Pinpoint the cell where the given text exists, returning its (X, Y) midpoint coordinate. 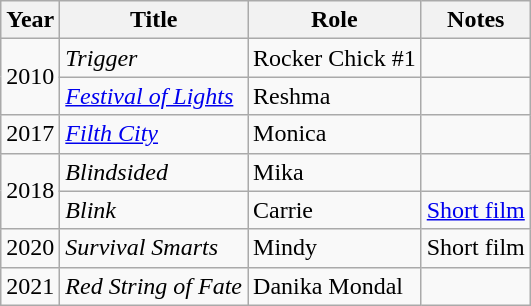
Notes (476, 20)
Red String of Fate (154, 286)
Carrie (335, 210)
Mindy (335, 248)
2021 (30, 286)
2020 (30, 248)
Reshma (335, 96)
Survival Smarts (154, 248)
Monica (335, 134)
2018 (30, 191)
Rocker Chick #1 (335, 58)
Title (154, 20)
Year (30, 20)
Mika (335, 172)
Danika Mondal (335, 286)
Role (335, 20)
2010 (30, 77)
Blink (154, 210)
Filth City (154, 134)
Blindsided (154, 172)
Festival of Lights (154, 96)
Trigger (154, 58)
2017 (30, 134)
